Find where the given text appears and provide that cell's center as (X, Y) coordinate. 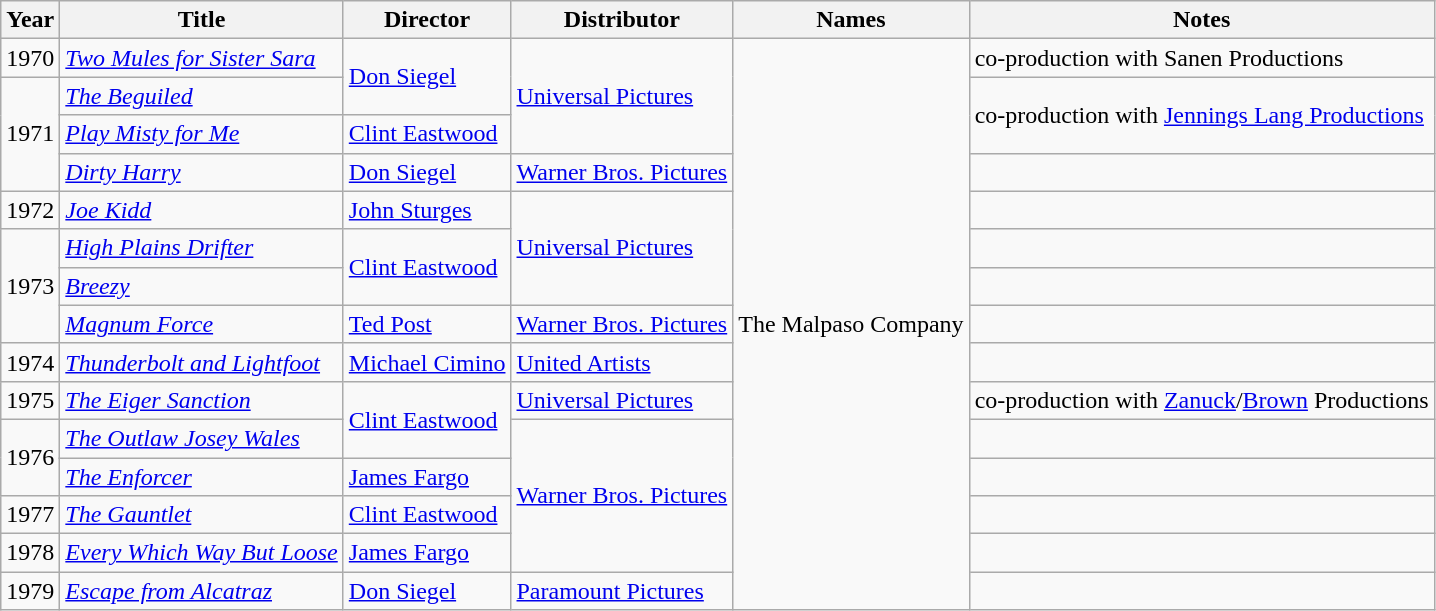
1979 (30, 591)
co-production with Zanuck/Brown Productions (1202, 400)
Director (427, 20)
Paramount Pictures (622, 591)
Ted Post (427, 324)
1971 (30, 134)
Breezy (202, 286)
Distributor (622, 20)
1974 (30, 362)
1978 (30, 553)
co-production with Jennings Lang Productions (1202, 115)
Play Misty for Me (202, 134)
Michael Cimino (427, 362)
Escape from Alcatraz (202, 591)
1972 (30, 210)
High Plains Drifter (202, 248)
Two Mules for Sister Sara (202, 58)
The Eiger Sanction (202, 400)
John Sturges (427, 210)
Notes (1202, 20)
Every Which Way But Loose (202, 553)
1976 (30, 457)
co-production with Sanen Productions (1202, 58)
The Gauntlet (202, 515)
Dirty Harry (202, 172)
Thunderbolt and Lightfoot (202, 362)
1970 (30, 58)
1975 (30, 400)
The Malpaso Company (851, 324)
1973 (30, 286)
1977 (30, 515)
Year (30, 20)
The Outlaw Josey Wales (202, 438)
The Enforcer (202, 477)
Joe Kidd (202, 210)
United Artists (622, 362)
Magnum Force (202, 324)
The Beguiled (202, 96)
Title (202, 20)
Names (851, 20)
